Search for the cell housing the specified text and yield its (x, y) center coordinate. 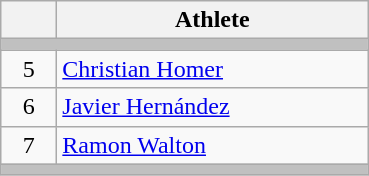
6 (29, 107)
7 (29, 145)
Javier Hernández (212, 107)
Athlete (212, 20)
5 (29, 69)
Ramon Walton (212, 145)
Christian Homer (212, 69)
